Search for the cell housing the specified text and yield its (X, Y) center coordinate. 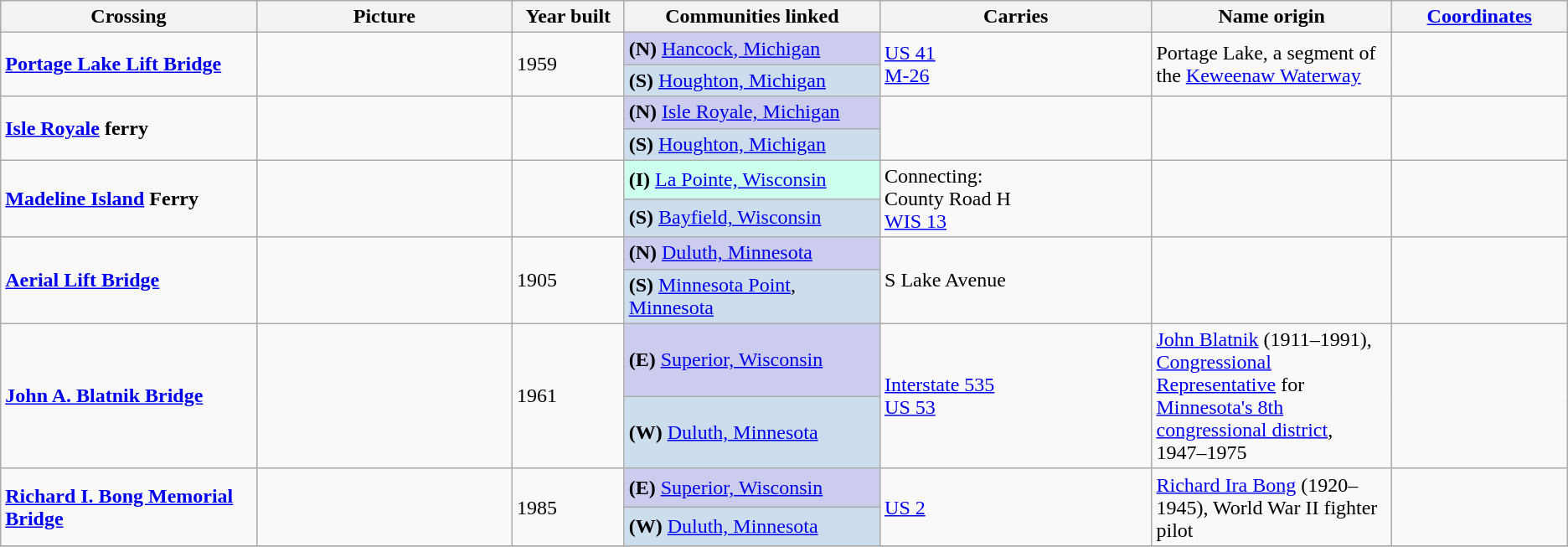
Crossing (129, 17)
Coordinates (1479, 17)
(S) Minnesota Point, Minnesota (752, 297)
1905 (569, 280)
Connecting: County Road HWIS 13 (1016, 199)
John Blatnik (1911–1991), Congressional Representative for Minnesota's 8th congressional district, 1947–1975 (1271, 395)
1959 (569, 65)
Richard Ira Bong (1920–1945), World War II fighter pilot (1271, 507)
Picture (384, 17)
(N) Duluth, Minnesota (752, 253)
US 41M-26 (1016, 65)
Aerial Lift Bridge (129, 280)
Name origin (1271, 17)
1985 (569, 507)
Isle Royale ferry (129, 128)
Richard I. Bong Memorial Bridge (129, 507)
US 2 (1016, 507)
Portage Lake, a segment of the Keweenaw Waterway (1271, 65)
(N) Isle Royale, Michigan (752, 112)
1961 (569, 395)
Communities linked (752, 17)
Year built (569, 17)
(I) La Pointe, Wisconsin (752, 179)
Interstate 535 US 53 (1016, 395)
Madeline Island Ferry (129, 199)
Carries (1016, 17)
Portage Lake Lift Bridge (129, 65)
John A. Blatnik Bridge (129, 395)
(N) Hancock, Michigan (752, 49)
S Lake Avenue (1016, 280)
(S) Bayfield, Wisconsin (752, 218)
